Extract the [X, Y] coordinate from the center of the cell holding the provided text.  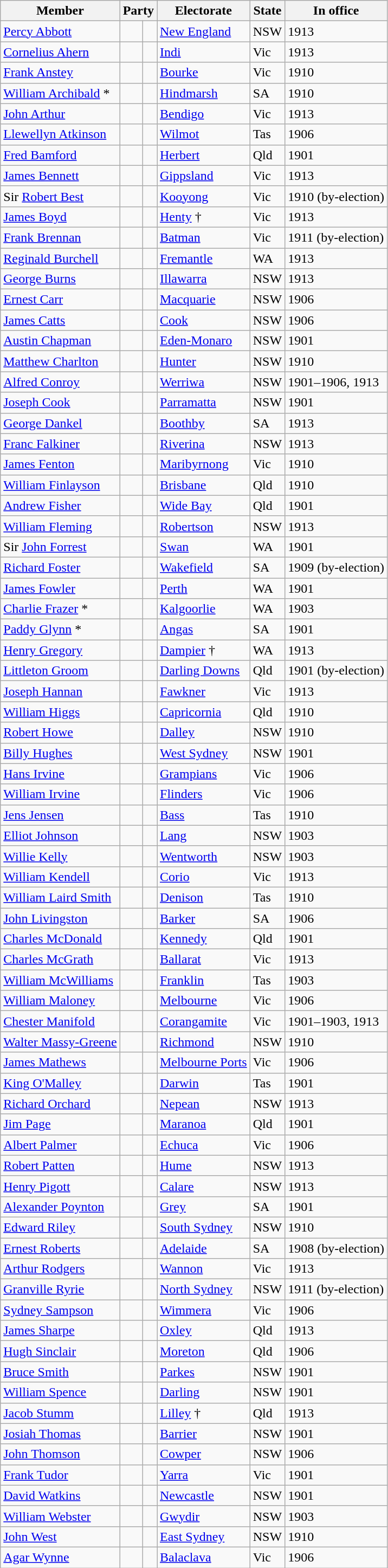
Agar Wynne [60, 1557]
James Bennett [60, 176]
Wakefield [204, 567]
Balaclava [204, 1557]
William Irvine [60, 794]
Percy Abbott [60, 31]
Melbourne Ports [204, 1062]
North Sydney [204, 1290]
Party [138, 11]
Franklin [204, 980]
Frank Anstey [60, 73]
Grey [204, 1207]
Bourke [204, 73]
Perth [204, 588]
Charlie Frazer * [60, 609]
Granville Ryrie [60, 1290]
Lilley † [204, 1413]
Flinders [204, 794]
Andrew Fisher [60, 506]
Llewellyn Atkinson [60, 134]
James Catts [60, 320]
James Mathews [60, 1062]
Werriwa [204, 382]
Arthur Rodgers [60, 1269]
Hans Irvine [60, 774]
Ernest Carr [60, 300]
Denison [204, 897]
Robert Howe [60, 733]
Edward Riley [60, 1227]
Echuca [204, 1145]
South Sydney [204, 1227]
Hume [204, 1165]
Bass [204, 815]
Lang [204, 835]
Parramatta [204, 403]
Maribyrnong [204, 464]
Charles McGrath [60, 960]
Boothby [204, 423]
Jens Jensen [60, 815]
Willie Kelly [60, 856]
James Sharpe [60, 1331]
William Laird Smith [60, 897]
New England [204, 31]
Robert Patten [60, 1165]
Hindmarsh [204, 93]
William Finlayson [60, 485]
Moreton [204, 1351]
Sir John Forrest [60, 547]
Charles McDonald [60, 939]
Fawkner [204, 691]
Darling Downs [204, 671]
Gippsland [204, 176]
Macquarie [204, 300]
William Higgs [60, 712]
Jacob Stumm [60, 1413]
1901 (by-election) [336, 671]
Joseph Hannan [60, 691]
William Spence [60, 1392]
Paddy Glynn * [60, 630]
John Thomson [60, 1454]
Sydney Sampson [60, 1310]
Cook [204, 320]
Barker [204, 918]
Brisbane [204, 485]
Frank Tudor [60, 1475]
George Dankel [60, 423]
West Sydney [204, 753]
Franc Falkiner [60, 444]
Wannon [204, 1269]
David Watkins [60, 1495]
Elliot Johnson [60, 835]
Matthew Charlton [60, 361]
Eden-Monaro [204, 341]
Member [60, 11]
George Burns [60, 279]
Richmond [204, 1042]
Maranoa [204, 1124]
Reginald Burchell [60, 258]
William Kendell [60, 877]
James Fenton [60, 464]
1910 (by-election) [336, 196]
Riverina [204, 444]
Cornelius Ahern [60, 52]
Darwin [204, 1083]
Illawarra [204, 279]
William Maloney [60, 1001]
Frank Brennan [60, 237]
Kooyong [204, 196]
Ernest Roberts [60, 1248]
East Sydney [204, 1537]
Angas [204, 630]
William McWilliams [60, 980]
William Archibald * [60, 93]
Herbert [204, 155]
Corangamite [204, 1021]
Fred Bamford [60, 155]
Swan [204, 547]
Adelaide [204, 1248]
Capricornia [204, 712]
Alexander Poynton [60, 1207]
Austin Chapman [60, 341]
Alfred Conroy [60, 382]
John Livingston [60, 918]
John Arthur [60, 114]
Calare [204, 1186]
Josiah Thomas [60, 1434]
Cowper [204, 1454]
Batman [204, 237]
Richard Foster [60, 567]
William Fleming [60, 526]
Bruce Smith [60, 1372]
James Fowler [60, 588]
James Boyd [60, 217]
Grampians [204, 774]
Chester Manifold [60, 1021]
State [267, 11]
Barrier [204, 1434]
Sir Robert Best [60, 196]
Kalgoorlie [204, 609]
Oxley [204, 1331]
Corio [204, 877]
Wilmot [204, 134]
Yarra [204, 1475]
Albert Palmer [60, 1145]
Indi [204, 52]
Walter Massy-Greene [60, 1042]
Robertson [204, 526]
Jim Page [60, 1124]
Wimmera [204, 1310]
Ballarat [204, 960]
Henry Gregory [60, 650]
Newcastle [204, 1495]
1901–1906, 1913 [336, 382]
In office [336, 11]
Wentworth [204, 856]
Richard Orchard [60, 1104]
Billy Hughes [60, 753]
1901–1903, 1913 [336, 1021]
Dampier † [204, 650]
John West [60, 1537]
Melbourne [204, 1001]
Darling [204, 1392]
Littleton Groom [60, 671]
1908 (by-election) [336, 1248]
Fremantle [204, 258]
Parkes [204, 1372]
Dalley [204, 733]
Hunter [204, 361]
Wide Bay [204, 506]
Joseph Cook [60, 403]
William Webster [60, 1516]
Nepean [204, 1104]
Henty † [204, 217]
Hugh Sinclair [60, 1351]
1909 (by-election) [336, 567]
King O'Malley [60, 1083]
Electorate [204, 11]
Kennedy [204, 939]
Bendigo [204, 114]
Henry Pigott [60, 1186]
Gwydir [204, 1516]
